For the text-containing cell, return its midpoint in [x, y] coordinate format. 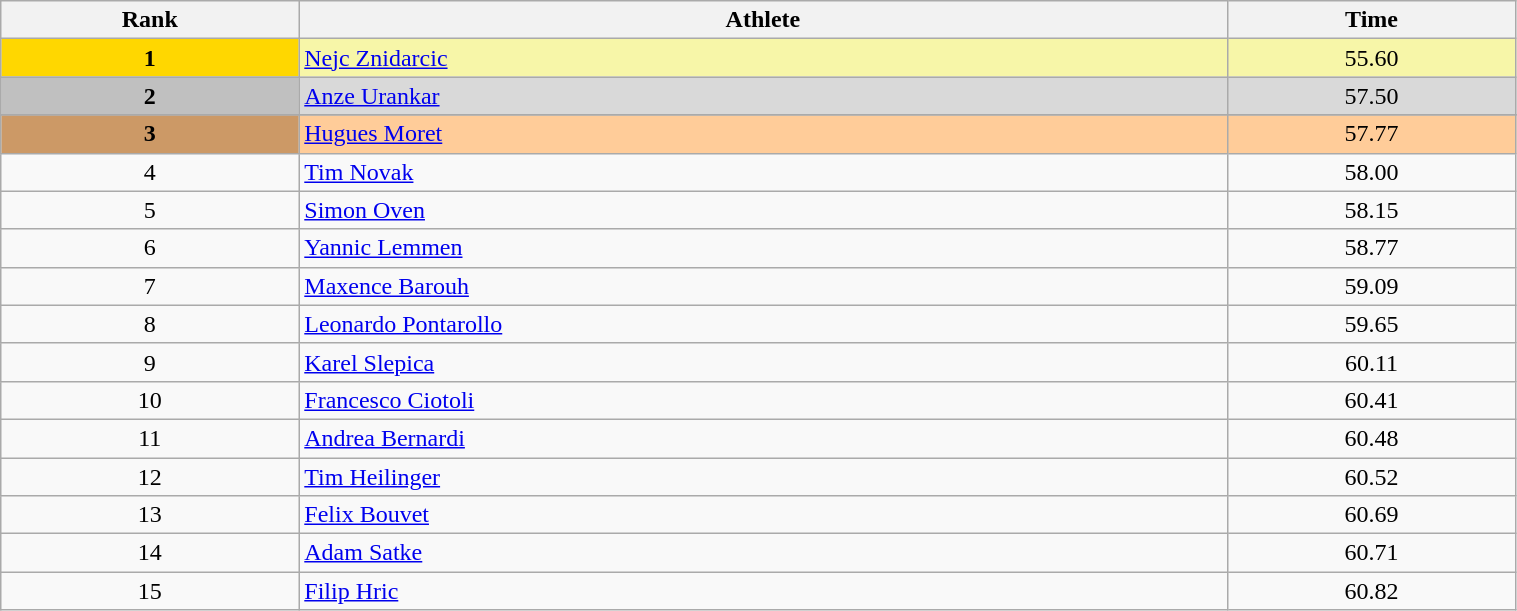
14 [150, 553]
Leonardo Pontarollo [763, 324]
58.00 [1372, 172]
Rank [150, 20]
8 [150, 324]
Tim Heilinger [763, 477]
15 [150, 591]
Maxence Barouh [763, 286]
1 [150, 58]
Yannic Lemmen [763, 248]
59.09 [1372, 286]
Adam Satke [763, 553]
Nejc Znidarcic [763, 58]
Karel Slepica [763, 362]
10 [150, 400]
2 [150, 96]
60.71 [1372, 553]
55.60 [1372, 58]
58.15 [1372, 210]
Francesco Ciotoli [763, 400]
Athlete [763, 20]
6 [150, 248]
58.77 [1372, 248]
3 [150, 134]
60.48 [1372, 438]
60.41 [1372, 400]
9 [150, 362]
Anze Urankar [763, 96]
4 [150, 172]
Simon Oven [763, 210]
13 [150, 515]
59.65 [1372, 324]
60.52 [1372, 477]
Time [1372, 20]
11 [150, 438]
57.77 [1372, 134]
60.11 [1372, 362]
Hugues Moret [763, 134]
Filip Hric [763, 591]
57.50 [1372, 96]
Felix Bouvet [763, 515]
Tim Novak [763, 172]
7 [150, 286]
60.82 [1372, 591]
Andrea Bernardi [763, 438]
5 [150, 210]
60.69 [1372, 515]
12 [150, 477]
